Detect which cell encompasses the target text, then output its (x, y) center coordinate. 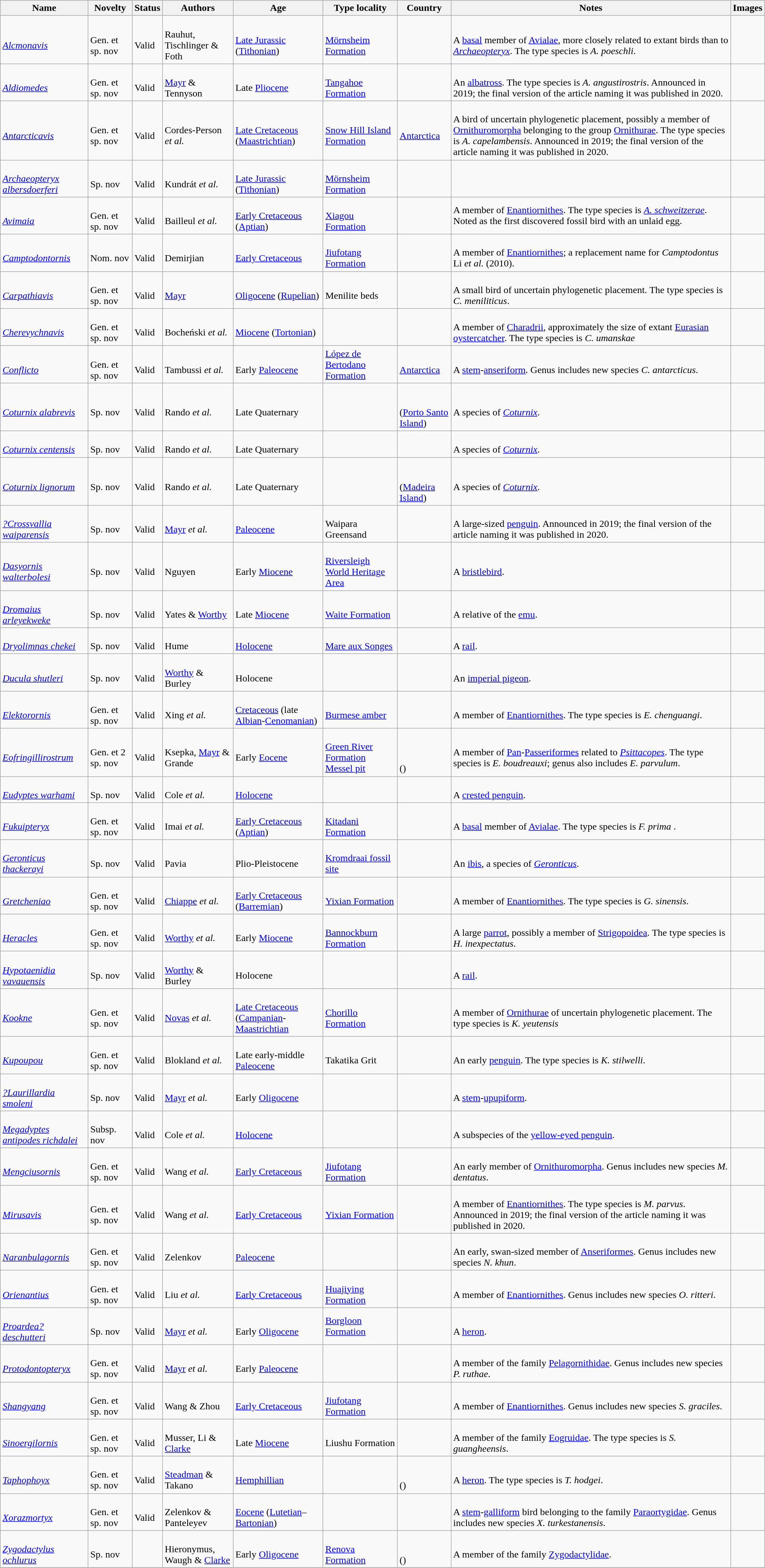
Mirusavis (44, 1210)
Protodontopteryx (44, 1363)
A stem-upupiform. (591, 1092)
Zygodactylus ochlurus (44, 1549)
Elektorornis (44, 710)
Cordes-Person et al. (198, 130)
Avimaia (44, 216)
A small bird of uncertain phylogenetic placement. The type species is C. meniliticus. (591, 290)
Fukuipteryx (44, 821)
Notes (591, 8)
Coturnix lignorum (44, 481)
Zelenkov (198, 1252)
Kookne (44, 1012)
A member of Pan-Passeriformes related to Psittacopes. The type species is E. boudreauxi; genus also includes E. parvulum. (591, 753)
Kundrát et al. (198, 178)
Chorillo Formation (360, 1012)
Zelenkov & Panteleyev (198, 1512)
A member of Ornithurae of uncertain phylogenetic placement. The type species is K. yeutensis (591, 1012)
An imperial pigeon. (591, 673)
Nom. nov (110, 253)
Late Cretaceous (Campanian-Maastrichtian (278, 1012)
A relative of the emu. (591, 609)
Musser, Li & Clarke (198, 1438)
Steadman & Takano (198, 1475)
Coturnix alabrevis (44, 407)
A basal member of Avialae. The type species is F. prima . (591, 821)
Kromdraai fossil site (360, 858)
A basal member of Avialae, more closely related to extant birds than to Archaeopteryx. The type species is A. poeschli. (591, 40)
Cherevychnavis (44, 327)
Orienantius (44, 1289)
Pavia (198, 858)
Liushu Formation (360, 1438)
Menilite beds (360, 290)
A member of Enantiornithes. The type species is A. schweitzerae. Noted as the first discovered fossil bird with an unlaid egg. (591, 216)
(Madeira Island) (424, 481)
A member of Enantiornithes. Genus includes new species S. graciles. (591, 1400)
Kupoupou (44, 1055)
Dasyornis walterbolesi (44, 567)
Name (44, 8)
Subsp. nov (110, 1130)
Late Pliocene (278, 82)
Mayr (198, 290)
Conflicto (44, 364)
?Crossvallia waiparensis (44, 524)
An albatross. The type species is A. angustirostris. Announced in 2019; the final version of the article naming it was published in 2020. (591, 82)
An ibis, a species of Geronticus. (591, 858)
A member of the family Eogruidae. The type species is S. guangheensis. (591, 1438)
Age (278, 8)
Hieronymus, Waugh & Clarke (198, 1549)
?Laurillardia smoleni (44, 1092)
Eocene (Lutetian–Bartonian) (278, 1512)
Type locality (360, 8)
Tangahoe Formation (360, 82)
Kitadani Formation (360, 821)
Late Cretaceous (Maastrichtian) (278, 130)
Liu et al. (198, 1289)
Hypotaenidia vavauensis (44, 970)
Burmese amber (360, 710)
López de Bertodano Formation (360, 364)
Aldiomedes (44, 82)
A member of the family Pelagornithidae. Genus includes new species P. ruthae. (591, 1363)
Proardea? deschutteri (44, 1326)
Authors (198, 8)
Coturnix centensis (44, 444)
Images (748, 8)
Dryolimnas chekei (44, 641)
Eudyptes warhami (44, 790)
Country (424, 8)
An early, swan-sized member of Anseriformes. Genus includes new species N. khun. (591, 1252)
Gretcheniao (44, 895)
Eofringillirostrum (44, 753)
Wang & Zhou (198, 1400)
A crested penguin. (591, 790)
Ducula shutleri (44, 673)
Bocheński et al. (198, 327)
(Porto Santo Island) (424, 407)
Mayr & Tennyson (198, 82)
Antarcticavis (44, 130)
Green River Formation Messel pit (360, 753)
A member of Enantiornithes. The type species is G. sinensis. (591, 895)
Novelty (110, 8)
Heracles (44, 933)
Waipara Greensand (360, 524)
Plio-Pleistocene (278, 858)
Late early-middle Paleocene (278, 1055)
Imai et al. (198, 821)
Demirjian (198, 253)
Sinoergilornis (44, 1438)
A large parrot, possibly a member of Strigopoidea. The type species is H. inexpectatus. (591, 933)
Geronticus thackerayi (44, 858)
Early Eocene (278, 753)
A member of Enantiornithes. The type species is M. parvus. Announced in 2019; the final version of the article naming it was published in 2020. (591, 1210)
Carpathiavis (44, 290)
Dromaius arleyekweke (44, 609)
A stem-anseriform. Genus includes new species C. antarcticus. (591, 364)
Mare aux Songes (360, 641)
Camptodontornis (44, 253)
Taphophoyx (44, 1475)
Yates & Worthy (198, 609)
Rauhut, Tischlinger & Foth (198, 40)
Early Cretaceous (Barremian) (278, 895)
An early penguin. The type species is K. stilwelli. (591, 1055)
Oligocene (Rupelian) (278, 290)
A subspecies of the yellow-eyed penguin. (591, 1130)
Archaeopteryx albersdoerferi (44, 178)
Worthy et al. (198, 933)
Takatika Grit (360, 1055)
Shangyang (44, 1400)
Blokland et al. (198, 1055)
Nguyen (198, 567)
Alcmonavis (44, 40)
A large-sized penguin. Announced in 2019; the final version of the article naming it was published in 2020. (591, 524)
A member of Charadrii, approximately the size of extant Eurasian oystercatcher. The type species is C. umanskae (591, 327)
Chiappe et al. (198, 895)
A member of Enantiornithes. The type species is E. chenguangi. (591, 710)
Tambussi et al. (198, 364)
An early member of Ornithuromorpha. Genus includes new species M. dentatus. (591, 1167)
Cretaceous (late Albian-Cenomanian) (278, 710)
Snow Hill Island Formation (360, 130)
Xorazmortyx (44, 1512)
Ksepka, Mayr & Grande (198, 753)
Bailleul et al. (198, 216)
Megadyptes antipodes richdalei (44, 1130)
Riversleigh World Heritage Area (360, 567)
Xiagou Formation (360, 216)
Mengciusornis (44, 1167)
Waite Formation (360, 609)
A heron. The type species is T. hodgei. (591, 1475)
Xing et al. (198, 710)
Miocene (Tortonian) (278, 327)
Novas et al. (198, 1012)
A member of Enantiornithes. Genus includes new species O. ritteri. (591, 1289)
Status (148, 8)
Gen. et 2 sp. nov (110, 753)
Naranbulagornis (44, 1252)
Renova Formation (360, 1549)
A stem-galliform bird belonging to the family Paraortygidae. Genus includes new species X. turkestanensis. (591, 1512)
A member of Enantiornithes; a replacement name for Camptodontus Li et al. (2010). (591, 253)
A member of the family Zygodactylidae. (591, 1549)
Bannockburn Formation (360, 933)
A heron. (591, 1326)
Hemphillian (278, 1475)
Huajiying Formation (360, 1289)
Borgloon Formation (360, 1326)
A bristlebird. (591, 567)
Hume (198, 641)
